From the cell containing the given text, extract its center point as [X, Y] coordinate. 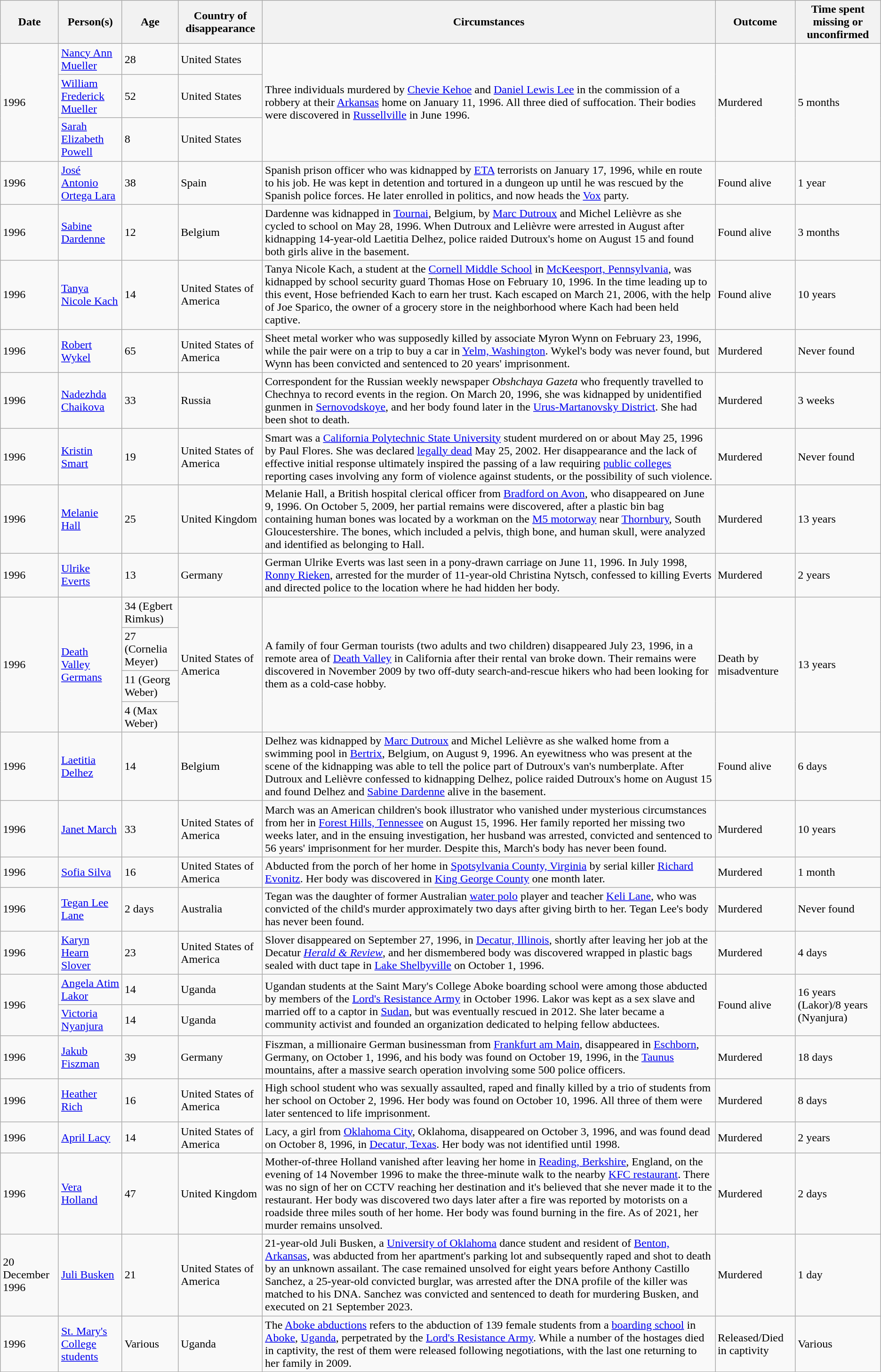
Released/Died in captivity [755, 1344]
8 [150, 139]
11 (Georg Weber) [150, 686]
3 months [838, 233]
Time spent missing or unconfirmed [838, 22]
52 [150, 96]
Tanya Nicole Kach [90, 295]
Janet March [90, 829]
William Frederick Mueller [90, 96]
Ulrike Everts [90, 575]
Jakub Fiszman [90, 1057]
Karyn Hearn Slover [90, 952]
Date [30, 22]
47 [150, 1193]
25 [150, 519]
6 days [838, 767]
Juli Busken [90, 1275]
Victoria Nyanjura [90, 1020]
38 [150, 183]
Age [150, 22]
18 days [838, 1057]
28 [150, 59]
Death by misadventure [755, 665]
16 years (Lakor)/8 years (Nyanjura) [838, 1005]
34 (Egbert Rimkus) [150, 612]
Spain [220, 183]
1 year [838, 183]
José Antonio Ortega Lara [90, 183]
Tegan Lee Lane [90, 909]
Melanie Hall [90, 519]
4 days [838, 952]
Person(s) [90, 22]
Outcome [755, 22]
19 [150, 457]
Sabine Dardenne [90, 233]
1 month [838, 872]
Death Valley Germans [90, 665]
65 [150, 351]
4 (Max Weber) [150, 717]
Kristin Smart [90, 457]
Nadezhda Chaikova [90, 400]
Country of disappearance [220, 22]
Nancy Ann Mueller [90, 59]
Sofia Silva [90, 872]
5 months [838, 103]
Angela Atim Lakor [90, 990]
Robert Wykel [90, 351]
Vera Holland [90, 1193]
Laetitia Delhez [90, 767]
8 days [838, 1100]
1 day [838, 1275]
Russia [220, 400]
April Lacy [90, 1138]
Heather Rich [90, 1100]
13 [150, 575]
12 [150, 233]
27 (Cornelia Meyer) [150, 649]
20 December 1996 [30, 1275]
Australia [220, 909]
23 [150, 952]
39 [150, 1057]
Sarah Elizabeth Powell [90, 139]
3 weeks [838, 400]
St. Mary's College students [90, 1344]
21 [150, 1275]
Circumstances [489, 22]
